Scan for the cell matching the given text and deliver its (x, y) coordinate at center. 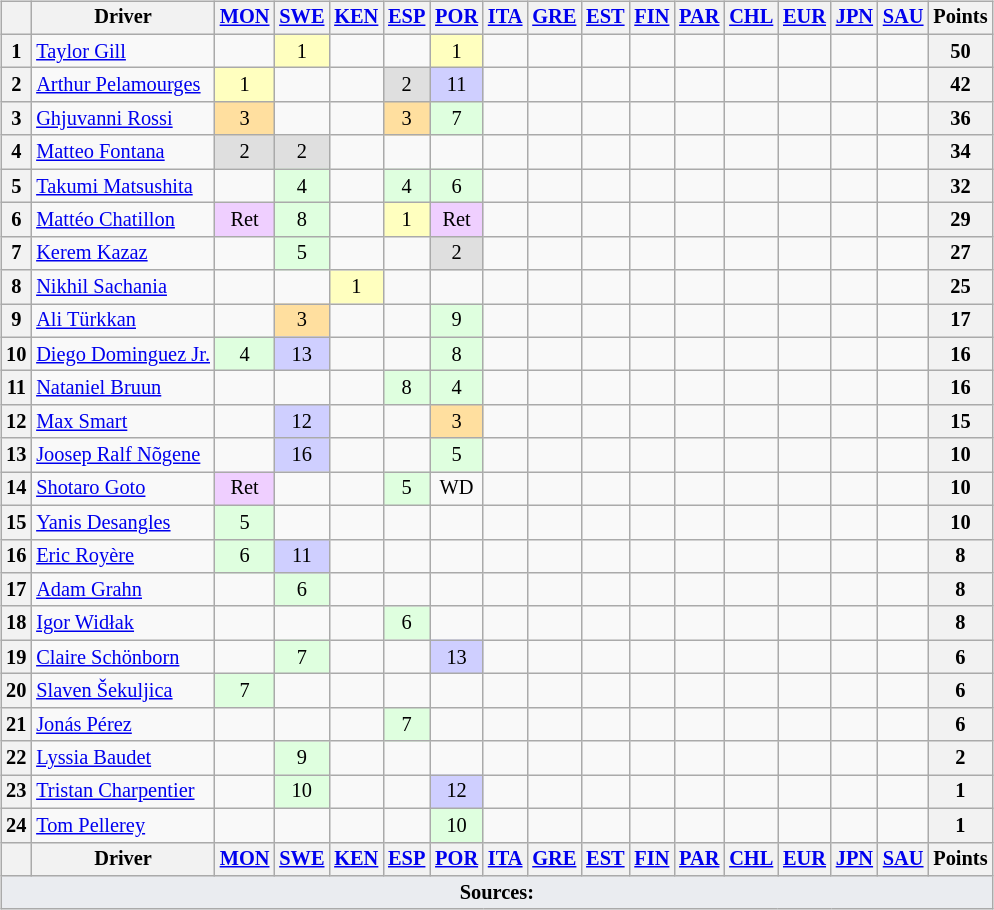
Slaven Šekuljica (123, 691)
Eric Royère (123, 556)
32 (960, 186)
42 (960, 85)
25 (960, 287)
Arthur Pelamourges (123, 85)
34 (960, 152)
Taylor Gill (123, 51)
Yanis Desangles (123, 522)
23 (16, 792)
14 (16, 489)
50 (960, 51)
Mattéo Chatillon (123, 220)
Sources: (496, 893)
Takumi Matsushita (123, 186)
27 (960, 253)
Claire Schönborn (123, 657)
18 (16, 623)
Shotaro Goto (123, 489)
Matteo Fontana (123, 152)
Ghjuvanni Rossi (123, 119)
Ali Türkkan (123, 321)
19 (16, 657)
Tristan Charpentier (123, 792)
Igor Widłak (123, 623)
Max Smart (123, 422)
Diego Dominguez Jr. (123, 354)
Adam Grahn (123, 590)
Nikhil Sachania (123, 287)
21 (16, 724)
36 (960, 119)
20 (16, 691)
Lyssia Baudet (123, 758)
WD (456, 489)
29 (960, 220)
Joosep Ralf Nõgene (123, 455)
Tom Pellerey (123, 825)
Jonás Pérez (123, 724)
Kerem Kazaz (123, 253)
Nataniel Bruun (123, 388)
22 (16, 758)
24 (16, 825)
